Output the (X, Y) coordinate of the center of the cell containing the given text.  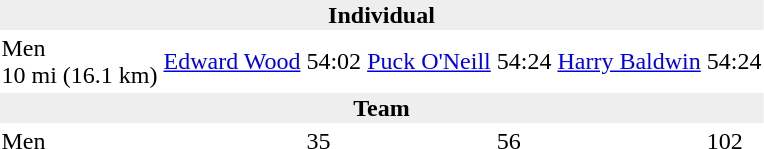
Edward Wood (232, 62)
Harry Baldwin (629, 62)
Men10 mi (16.1 km) (80, 62)
Team (382, 108)
Puck O'Neill (430, 62)
54:02 (334, 62)
Individual (382, 15)
